Return the (X, Y) coordinate for the center point of the cell that contains the specified text.  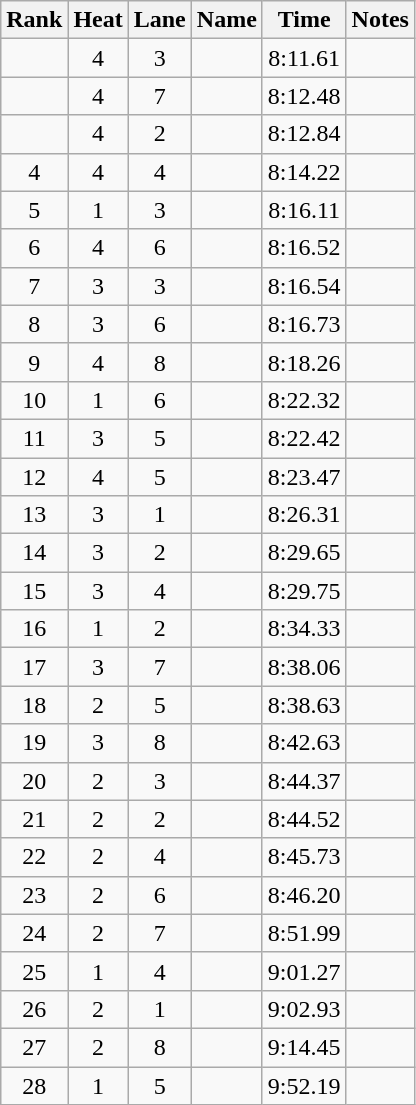
8:12.84 (304, 134)
8:29.65 (304, 553)
25 (34, 971)
14 (34, 553)
20 (34, 781)
Heat (98, 20)
28 (34, 1085)
8:16.73 (304, 324)
19 (34, 743)
8:44.52 (304, 819)
8:22.42 (304, 438)
9:14.45 (304, 1047)
22 (34, 857)
8:14.22 (304, 172)
10 (34, 400)
8:38.06 (304, 667)
Rank (34, 20)
15 (34, 591)
13 (34, 515)
8:23.47 (304, 477)
26 (34, 1009)
9:01.27 (304, 971)
8:26.31 (304, 515)
8:44.37 (304, 781)
8:29.75 (304, 591)
9 (34, 362)
24 (34, 933)
9:52.19 (304, 1085)
8:34.33 (304, 629)
8:16.11 (304, 210)
12 (34, 477)
8:38.63 (304, 705)
8:22.32 (304, 400)
18 (34, 705)
23 (34, 895)
9:02.93 (304, 1009)
Lane (160, 20)
Time (304, 20)
8:45.73 (304, 857)
11 (34, 438)
21 (34, 819)
17 (34, 667)
Name (226, 20)
8:16.54 (304, 286)
Notes (380, 20)
16 (34, 629)
8:18.26 (304, 362)
8:11.61 (304, 58)
27 (34, 1047)
8:51.99 (304, 933)
8:42.63 (304, 743)
8:46.20 (304, 895)
8:12.48 (304, 96)
8:16.52 (304, 248)
